Search for the cell housing the specified text and yield its (x, y) center coordinate. 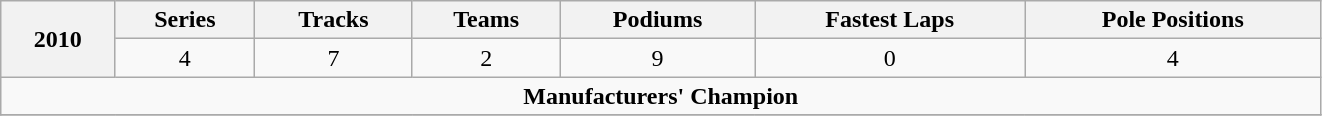
2010 (58, 39)
Pole Positions (1173, 20)
Podiums (657, 20)
2 (486, 58)
9 (657, 58)
7 (334, 58)
Series (185, 20)
Fastest Laps (890, 20)
Teams (486, 20)
Tracks (334, 20)
0 (890, 58)
Manufacturers' Champion (661, 96)
